Provide the (x, y) coordinate of the cell's center where the given text is located.  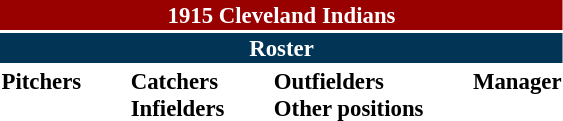
Roster (282, 48)
1915 Cleveland Indians (282, 15)
